Locate the cell with the specified text and output its [X, Y] center coordinate. 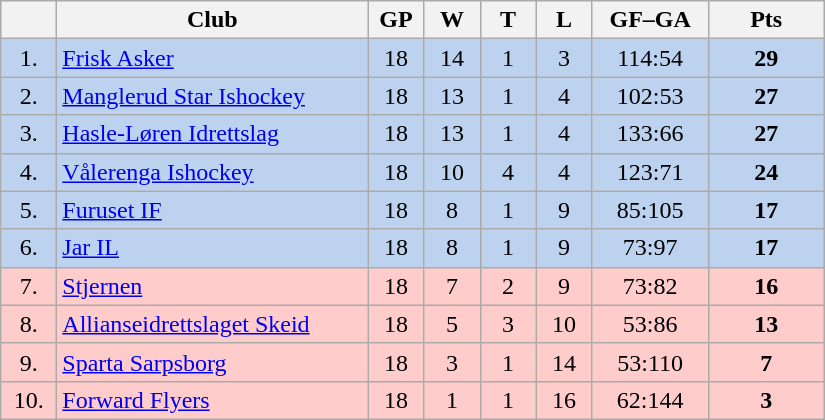
85:105 [650, 210]
Pts [766, 20]
Vålerenga Ishockey [212, 172]
102:53 [650, 96]
Manglerud Star Ishockey [212, 96]
73:82 [650, 286]
Stjernen [212, 286]
29 [766, 58]
24 [766, 172]
Jar IL [212, 248]
Furuset IF [212, 210]
2. [29, 96]
8. [29, 324]
GF–GA [650, 20]
W [452, 20]
2 [508, 286]
53:110 [650, 362]
4. [29, 172]
Allianseidrettslaget Skeid [212, 324]
T [508, 20]
10. [29, 400]
Sparta Sarpsborg [212, 362]
5 [452, 324]
3. [29, 134]
73:97 [650, 248]
Forward Flyers [212, 400]
1. [29, 58]
7. [29, 286]
62:144 [650, 400]
123:71 [650, 172]
133:66 [650, 134]
53:86 [650, 324]
5. [29, 210]
Frisk Asker [212, 58]
GP [396, 20]
Club [212, 20]
114:54 [650, 58]
6. [29, 248]
L [564, 20]
9. [29, 362]
Hasle-Løren Idrettslag [212, 134]
